For the text-containing cell, return its midpoint in (X, Y) coordinate format. 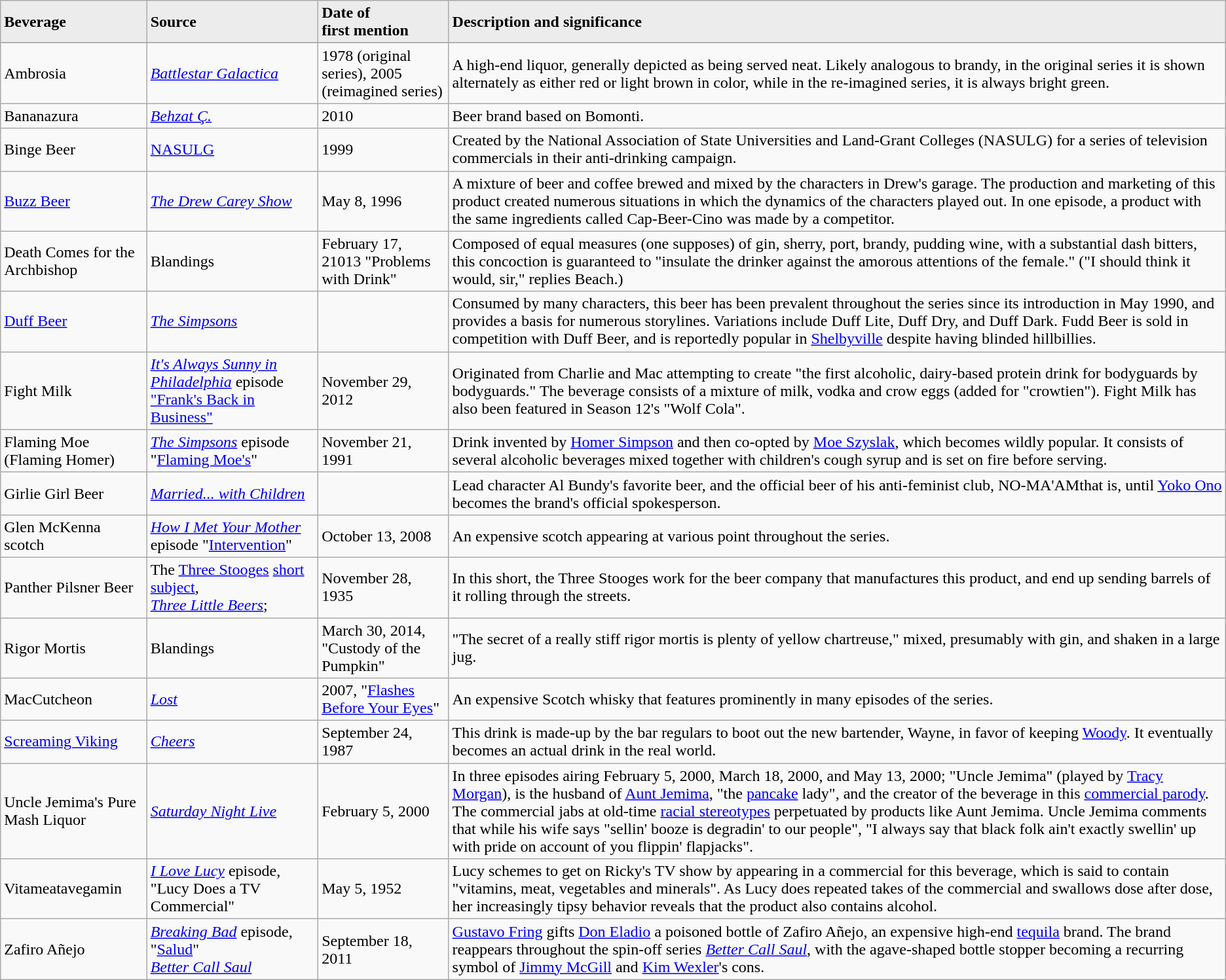
May 8, 1996 (384, 201)
Date offirst mention (384, 22)
It's Always Sunny in Philadelphia episode "Frank's Back in Business" (232, 390)
Married... with Children (232, 494)
Glen McKenna scotch (73, 535)
Panther Pilsner Beer (73, 587)
Girlie Girl Beer (73, 494)
How I Met Your Mother episode "Intervention" (232, 535)
February 17, 21013 "Problems with Drink" (384, 261)
"The secret of a really stiff rigor mortis is plenty of yellow chartreuse," mixed, presumably with gin, and shaken in a large jug. (837, 648)
Buzz Beer (73, 201)
The Simpsons episode"Flaming Moe's" (232, 450)
2010 (384, 116)
Beverage (73, 22)
November 29, 2012 (384, 390)
Flaming Moe(Flaming Homer) (73, 450)
An expensive scotch appearing at various point throughout the series. (837, 535)
Rigor Mortis (73, 648)
Beer brand based on Bomonti. (837, 116)
November 28, 1935 (384, 587)
2007, "Flashes Before Your Eyes" (384, 699)
Zafiro Añejo (73, 949)
I Love Lucy episode,"Lucy Does a TV Commercial" (232, 889)
Binge Beer (73, 149)
Lost (232, 699)
Description and significance (837, 22)
The Simpsons (232, 321)
Duff Beer (73, 321)
Ambrosia (73, 73)
Screaming Viking (73, 742)
MacCutcheon (73, 699)
November 21, 1991 (384, 450)
Fight Milk (73, 390)
Vitameatavegamin (73, 889)
Battlestar Galactica (232, 73)
March 30, 2014, "Custody of the Pumpkin" (384, 648)
February 5, 2000 (384, 811)
1999 (384, 149)
The Drew Carey Show (232, 201)
An expensive Scotch whisky that features prominently in many episodes of the series. (837, 699)
1978 (original series), 2005 (reimagined series) (384, 73)
September 24, 1987 (384, 742)
Death Comes for the Archbishop (73, 261)
Bananazura (73, 116)
Uncle Jemima's Pure Mash Liquor (73, 811)
Cheers (232, 742)
Behzat Ç. (232, 116)
Saturday Night Live (232, 811)
Source (232, 22)
NASULG (232, 149)
May 5, 1952 (384, 889)
September 18, 2011 (384, 949)
The Three Stooges short subject,Three Little Beers; (232, 587)
Breaking Bad episode,"Salud"Better Call Saul (232, 949)
October 13, 2008 (384, 535)
